Pinpoint the cell where the given text exists, returning its (X, Y) midpoint coordinate. 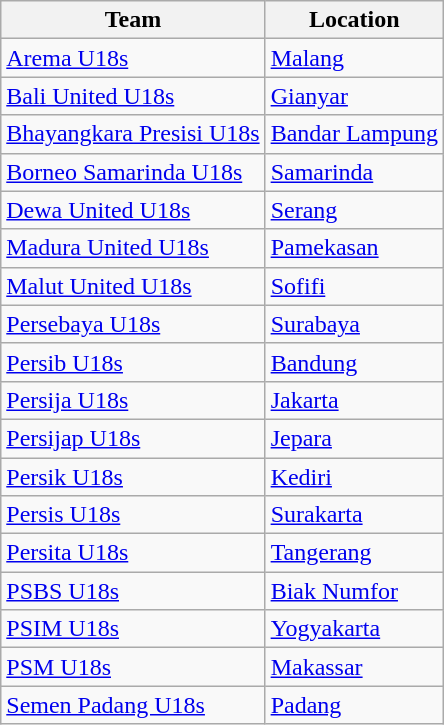
Surabaya (354, 324)
Borneo Samarinda U18s (133, 172)
Persebaya U18s (133, 324)
Makassar (354, 667)
Pamekasan (354, 248)
Persib U18s (133, 362)
Team (133, 20)
Persija U18s (133, 400)
Location (354, 20)
Gianyar (354, 96)
Dewa United U18s (133, 210)
Yogyakarta (354, 629)
Malut United U18s (133, 286)
Persik U18s (133, 477)
Madura United U18s (133, 248)
Malang (354, 58)
Sofifi (354, 286)
Persita U18s (133, 553)
Surakarta (354, 515)
Kediri (354, 477)
PSM U18s (133, 667)
Tangerang (354, 553)
PSIM U18s (133, 629)
Biak Numfor (354, 591)
Bandung (354, 362)
Jepara (354, 438)
PSBS U18s (133, 591)
Persijap U18s (133, 438)
Bhayangkara Presisi U18s (133, 134)
Serang (354, 210)
Padang (354, 705)
Samarinda (354, 172)
Persis U18s (133, 515)
Jakarta (354, 400)
Bandar Lampung (354, 134)
Bali United U18s (133, 96)
Semen Padang U18s (133, 705)
Arema U18s (133, 58)
